From the cell containing the given text, extract its center point as (X, Y) coordinate. 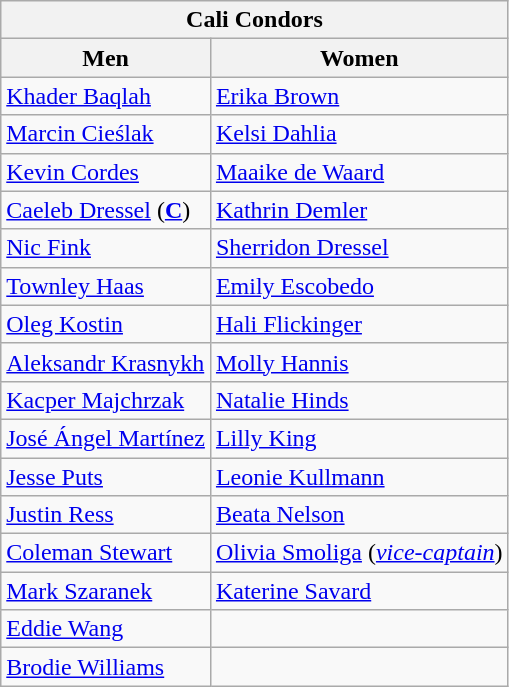
Mark Szaranek (106, 591)
Caeleb Dressel (C) (106, 210)
Leonie Kullmann (359, 477)
Cali Condors (254, 20)
Emily Escobedo (359, 286)
Brodie Williams (106, 667)
Lilly King (359, 438)
Women (359, 58)
Sherridon Dressel (359, 248)
Jesse Puts (106, 477)
Molly Hannis (359, 362)
Beata Nelson (359, 515)
Eddie Wang (106, 629)
Townley Haas (106, 286)
Kacper Majchrzak (106, 400)
Oleg Kostin (106, 324)
Kelsi Dahlia (359, 134)
Marcin Cieślak (106, 134)
José Ángel Martínez (106, 438)
Kathrin Demler (359, 210)
Katerine Savard (359, 591)
Aleksandr Krasnykh (106, 362)
Khader Baqlah (106, 96)
Justin Ress (106, 515)
Nic Fink (106, 248)
Kevin Cordes (106, 172)
Natalie Hinds (359, 400)
Maaike de Waard (359, 172)
Men (106, 58)
Coleman Stewart (106, 553)
Erika Brown (359, 96)
Hali Flickinger (359, 324)
Olivia Smoliga (vice-captain) (359, 553)
